Return the [X, Y] coordinate for the center point of the cell that contains the specified text.  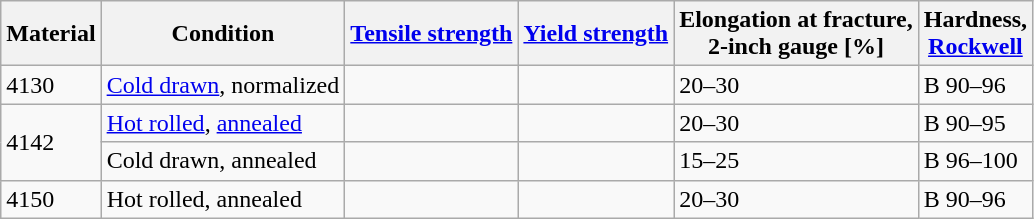
Elongation at fracture, 2-inch gauge [%] [796, 34]
Material [51, 34]
Cold drawn, normalized [223, 85]
4150 [51, 199]
Hardness, Rockwell [975, 34]
4130 [51, 85]
B 90–95 [975, 123]
Cold drawn, annealed [223, 161]
B 96–100 [975, 161]
4142 [51, 142]
Condition [223, 34]
Yield strength [596, 34]
15–25 [796, 161]
Tensile strength [432, 34]
